For the text-containing cell, return its midpoint in [X, Y] coordinate format. 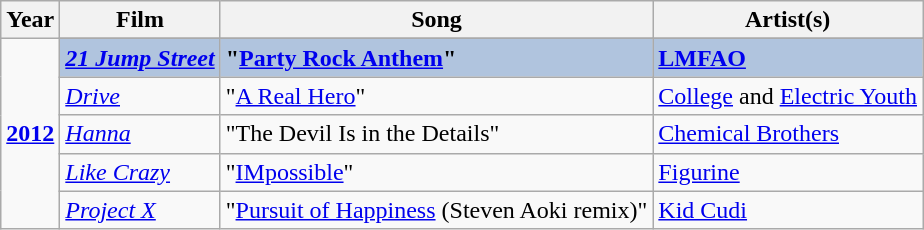
Year [30, 20]
Kid Cudi [788, 210]
"A Real Hero" [436, 96]
Chemical Brothers [788, 134]
College and Electric Youth [788, 96]
"IMpossible" [436, 172]
Hanna [140, 134]
Film [140, 20]
"Party Rock Anthem" [436, 58]
Figurine [788, 172]
"The Devil Is in the Details" [436, 134]
"Pursuit of Happiness (Steven Aoki remix)" [436, 210]
Like Crazy [140, 172]
Drive [140, 96]
21 Jump Street [140, 58]
Project X [140, 210]
LMFAO [788, 58]
Song [436, 20]
2012 [30, 134]
Artist(s) [788, 20]
